Locate the cell with the specified text and output its [X, Y] center coordinate. 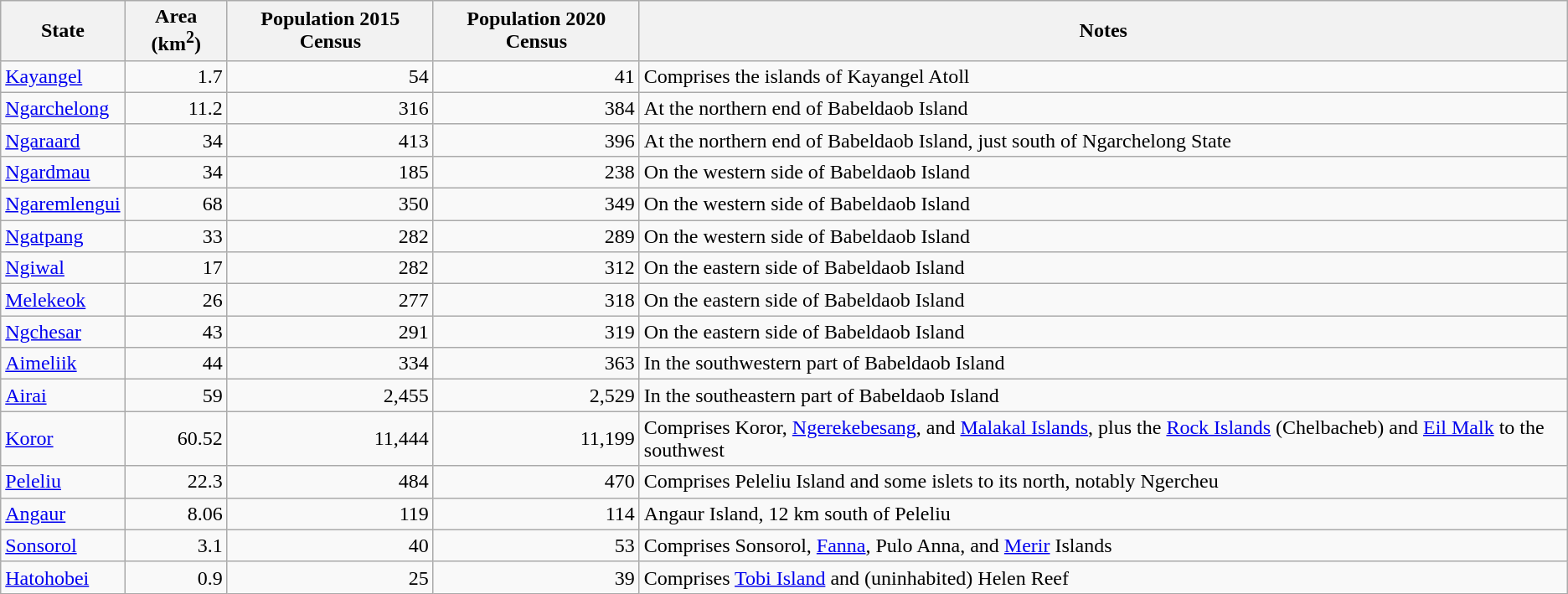
185 [330, 172]
277 [330, 300]
318 [536, 300]
68 [176, 204]
Comprises Tobi Island and (uninhabited) Helen Reef [1103, 577]
312 [536, 268]
0.9 [176, 577]
44 [176, 364]
384 [536, 108]
11,199 [536, 439]
Ngardmau [63, 172]
470 [536, 482]
33 [176, 236]
At the northern end of Babeldaob Island, just south of Ngarchelong State [1103, 140]
Population 2015 Census [330, 31]
396 [536, 140]
Comprises Sonsorol, Fanna, Pulo Anna, and Merir Islands [1103, 545]
17 [176, 268]
238 [536, 172]
In the southwestern part of Babeldaob Island [1103, 364]
26 [176, 300]
53 [536, 545]
54 [330, 76]
Comprises the islands of Kayangel Atoll [1103, 76]
Angaur Island, 12 km south of Peleliu [1103, 514]
22.3 [176, 482]
1.7 [176, 76]
2,455 [330, 395]
Melekeok [63, 300]
Sonsorol [63, 545]
Comprises Peleliu Island and some islets to its north, notably Ngercheu [1103, 482]
319 [536, 332]
349 [536, 204]
413 [330, 140]
40 [330, 545]
Peleliu [63, 482]
8.06 [176, 514]
Hatohobei [63, 577]
Comprises Koror, Ngerekebesang, and Malakal Islands, plus the Rock Islands (Chelbacheb) and Eil Malk to the southwest [1103, 439]
At the northern end of Babeldaob Island [1103, 108]
350 [330, 204]
119 [330, 514]
In the southeastern part of Babeldaob Island [1103, 395]
Kayangel [63, 76]
Ngatpang [63, 236]
Ngchesar [63, 332]
25 [330, 577]
Angaur [63, 514]
3.1 [176, 545]
Aimeliik [63, 364]
11,444 [330, 439]
11.2 [176, 108]
484 [330, 482]
Airai [63, 395]
State [63, 31]
60.52 [176, 439]
316 [330, 108]
2,529 [536, 395]
Koror [63, 439]
39 [536, 577]
291 [330, 332]
Population 2020 Census [536, 31]
41 [536, 76]
334 [330, 364]
Ngiwal [63, 268]
59 [176, 395]
Ngaraard [63, 140]
Ngaremlengui [63, 204]
43 [176, 332]
Ngarchelong [63, 108]
289 [536, 236]
114 [536, 514]
Area (km2) [176, 31]
363 [536, 364]
Notes [1103, 31]
